Output the (x, y) coordinate of the center of the cell containing the given text.  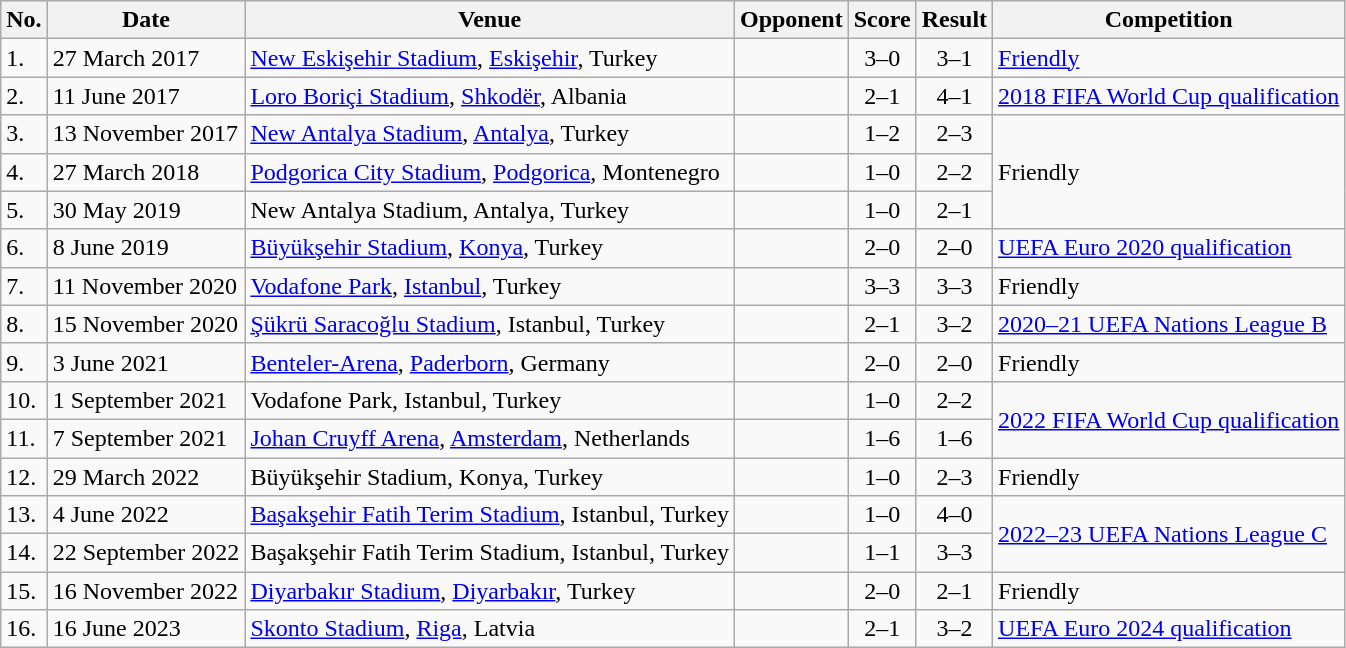
27 March 2018 (146, 172)
3 June 2021 (146, 362)
2020–21 UEFA Nations League B (1169, 324)
Skonto Stadium, Riga, Latvia (490, 629)
13. (24, 515)
27 March 2017 (146, 58)
16 June 2023 (146, 629)
11 November 2020 (146, 286)
2022 FIFA World Cup qualification (1169, 419)
No. (24, 20)
2. (24, 96)
Diyarbakır Stadium, Diyarbakır, Turkey (490, 591)
UEFA Euro 2024 qualification (1169, 629)
4 June 2022 (146, 515)
16. (24, 629)
UEFA Euro 2020 qualification (1169, 248)
3–0 (882, 58)
1 September 2021 (146, 400)
11. (24, 438)
4–0 (954, 515)
8. (24, 324)
10. (24, 400)
12. (24, 477)
15 November 2020 (146, 324)
7. (24, 286)
Date (146, 20)
16 November 2022 (146, 591)
2022–23 UEFA Nations League C (1169, 534)
6. (24, 248)
1–1 (882, 553)
Opponent (791, 20)
Benteler-Arena, Paderborn, Germany (490, 362)
Score (882, 20)
Loro Boriçi Stadium, Shkodër, Albania (490, 96)
Result (954, 20)
4. (24, 172)
Johan Cruyff Arena, Amsterdam, Netherlands (490, 438)
3. (24, 134)
Venue (490, 20)
30 May 2019 (146, 210)
22 September 2022 (146, 553)
9. (24, 362)
New Eskişehir Stadium, Eskişehir, Turkey (490, 58)
8 June 2019 (146, 248)
Podgorica City Stadium, Podgorica, Montenegro (490, 172)
Competition (1169, 20)
Şükrü Saracoğlu Stadium, Istanbul, Turkey (490, 324)
5. (24, 210)
1–2 (882, 134)
1. (24, 58)
3–1 (954, 58)
15. (24, 591)
11 June 2017 (146, 96)
2018 FIFA World Cup qualification (1169, 96)
29 March 2022 (146, 477)
14. (24, 553)
7 September 2021 (146, 438)
4–1 (954, 96)
13 November 2017 (146, 134)
